Identify which cell holds the provided text, then report its [x, y] central coordinate. 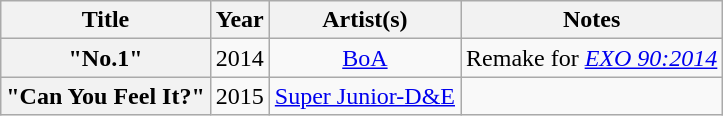
2015 [240, 96]
Title [106, 20]
Notes [592, 20]
Super Junior-D&E [364, 96]
Remake for EXO 90:2014 [592, 58]
Artist(s) [364, 20]
Year [240, 20]
"No.1" [106, 58]
2014 [240, 58]
"Can You Feel It?" [106, 96]
BoA [364, 58]
